Identify which cell holds the provided text, then report its [x, y] central coordinate. 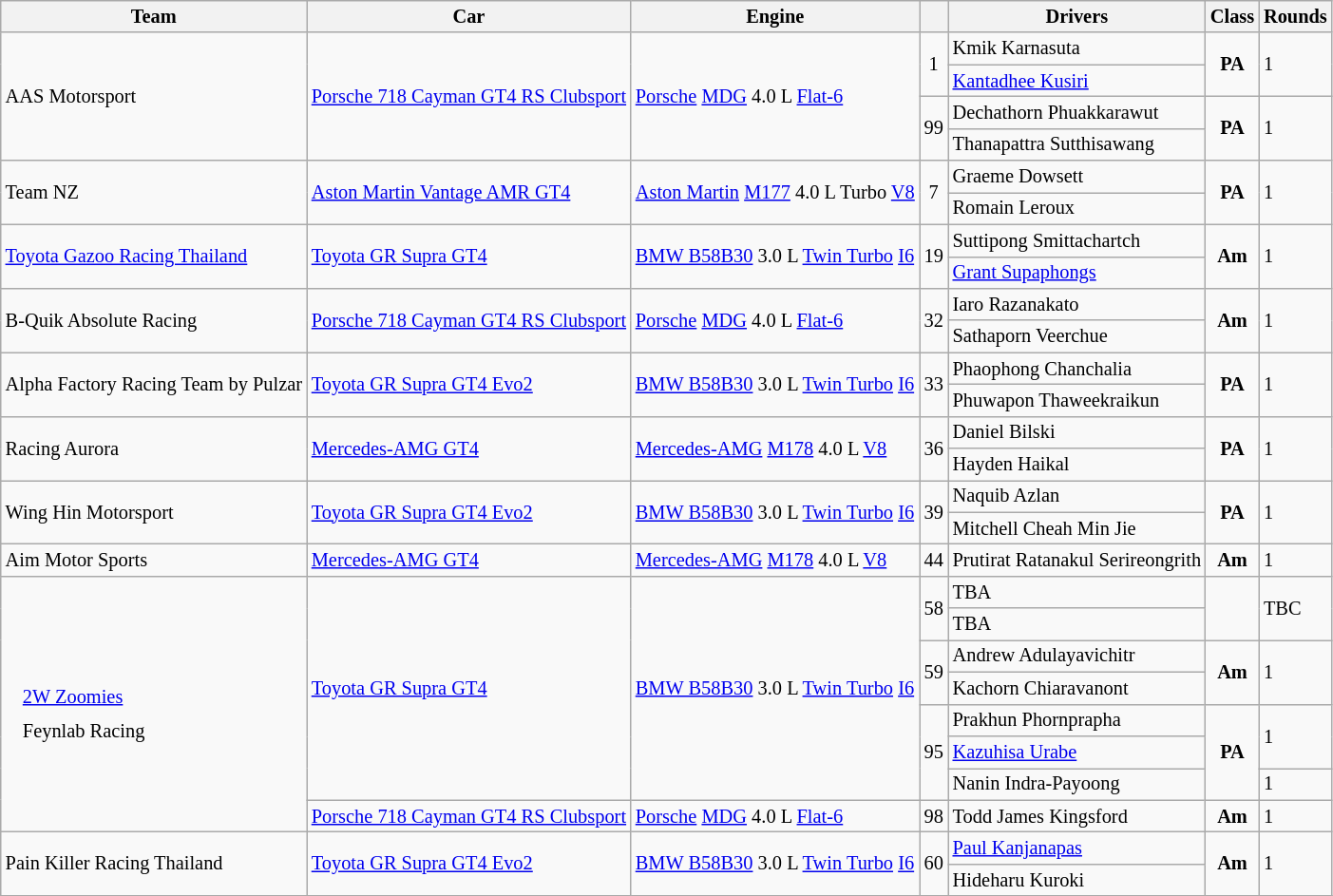
Aim Motor Sports [154, 560]
2W Zoomies Feynlab Racing [154, 703]
32 [934, 319]
Daniel Bilski [1077, 432]
19 [934, 257]
Kachorn Chiaravanont [1077, 688]
39 [934, 511]
Phaophong Chanchalia [1077, 369]
B-Quik Absolute Racing [154, 319]
Andrew Adulayavichitr [1077, 656]
Todd James Kingsford [1077, 816]
Thanapattra Sutthisawang [1077, 144]
Kmik Karnasuta [1077, 48]
59 [934, 671]
Kantadhee Kusiri [1077, 81]
Graeme Dowsett [1077, 177]
Drivers [1077, 16]
44 [934, 560]
2W Zoomies [84, 697]
Prutirat Ratanakul Serireongrith [1077, 560]
Romain Leroux [1077, 208]
Team NZ [154, 192]
7 [934, 192]
60 [934, 863]
Hayden Haikal [1077, 465]
Mitchell Cheah Min Jie [1077, 528]
AAS Motorsport [154, 97]
Aston Martin Vantage AMR GT4 [469, 192]
Feynlab Racing [84, 731]
Prakhun Phornprapha [1077, 720]
33 [934, 384]
Aston Martin M177 4.0 L Turbo V8 [775, 192]
Wing Hin Motorsport [154, 511]
Toyota Gazoo Racing Thailand [154, 257]
99 [934, 127]
98 [934, 816]
95 [934, 753]
Class [1232, 16]
Kazuhisa Urabe [1077, 752]
Suttipong Smittachartch [1077, 240]
36 [934, 448]
Phuwapon Thaweekraikun [1077, 400]
TBC [1296, 608]
Paul Kanjanapas [1077, 848]
Pain Killer Racing Thailand [154, 863]
Alpha Factory Racing Team by Pulzar [154, 384]
Racing Aurora [154, 448]
58 [934, 608]
Naquib Azlan [1077, 496]
Sathaporn Veerchue [1077, 336]
Team [154, 16]
Grant Supaphongs [1077, 273]
Hideharu Kuroki [1077, 880]
Engine [775, 16]
Iaro Razanakato [1077, 304]
Car [469, 16]
Dechathorn Phuakkarawut [1077, 112]
Nanin Indra-Payoong [1077, 784]
Rounds [1296, 16]
